Output the (x, y) coordinate of the center of the cell containing the given text.  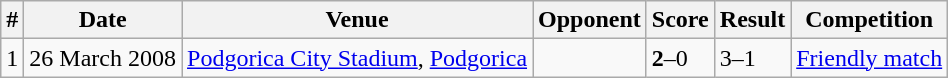
Podgorica City Stadium, Podgorica (358, 58)
Result (752, 20)
Competition (870, 20)
Friendly match (870, 58)
Score (680, 20)
Venue (358, 20)
26 March 2008 (103, 58)
2–0 (680, 58)
1 (12, 58)
Opponent (590, 20)
# (12, 20)
Date (103, 20)
3–1 (752, 58)
